Identify which cell holds the provided text, then report its [X, Y] central coordinate. 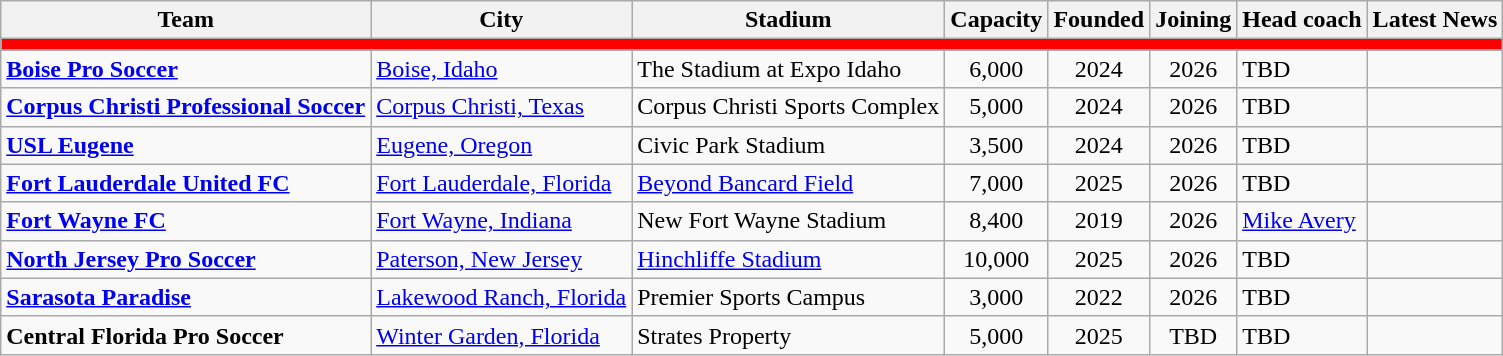
Lakewood Ranch, Florida [502, 297]
3,000 [996, 297]
Eugene, Oregon [502, 145]
Fort Wayne, Indiana [502, 221]
2019 [1099, 221]
Fort Lauderdale United FC [186, 183]
Civic Park Stadium [788, 145]
Beyond Bancard Field [788, 183]
Boise Pro Soccer [186, 69]
2022 [1099, 297]
Latest News [1435, 20]
Winter Garden, Florida [502, 335]
7,000 [996, 183]
North Jersey Pro Soccer [186, 259]
Team [186, 20]
Boise, Idaho [502, 69]
10,000 [996, 259]
Sarasota Paradise [186, 297]
Mike Avery [1302, 221]
Corpus Christi, Texas [502, 107]
Strates Property [788, 335]
3,500 [996, 145]
Corpus Christi Sports Complex [788, 107]
Corpus Christi Professional Soccer [186, 107]
Joining [1194, 20]
6,000 [996, 69]
Paterson, New Jersey [502, 259]
Founded [1099, 20]
Fort Wayne FC [186, 221]
Premier Sports Campus [788, 297]
8,400 [996, 221]
USL Eugene [186, 145]
Capacity [996, 20]
Stadium [788, 20]
Fort Lauderdale, Florida [502, 183]
Central Florida Pro Soccer [186, 335]
City [502, 20]
The Stadium at Expo Idaho [788, 69]
New Fort Wayne Stadium [788, 221]
Hinchliffe Stadium [788, 259]
Head coach [1302, 20]
